Extract the (X, Y) coordinate from the center of the cell holding the provided text.  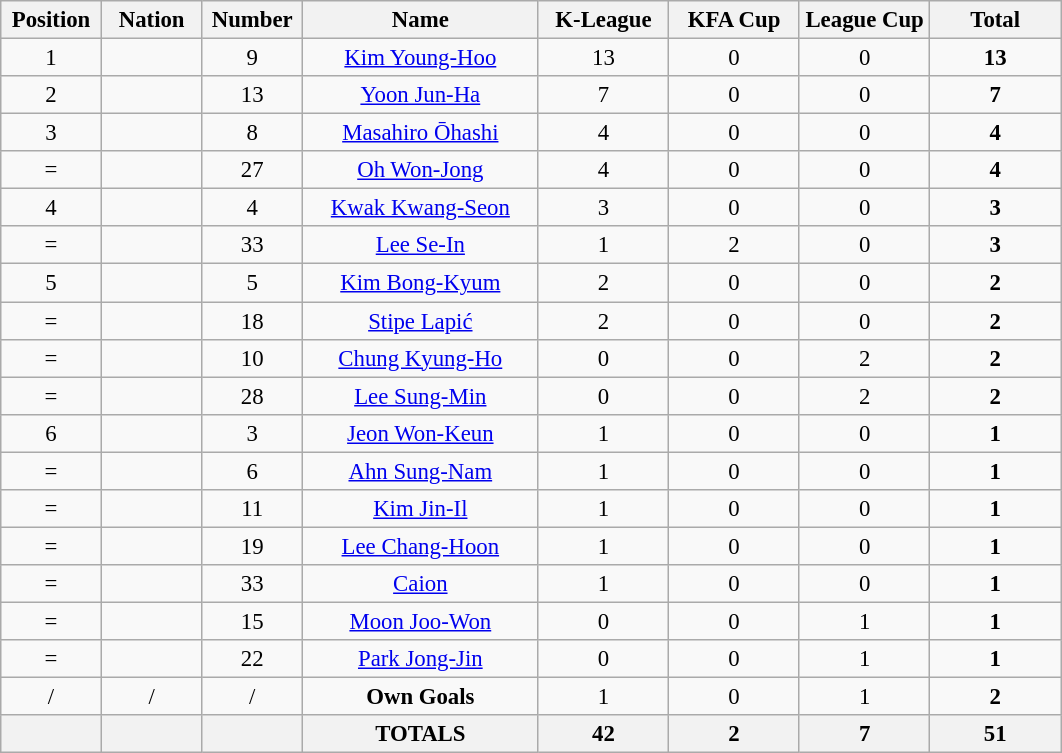
League Cup (864, 20)
15 (252, 621)
Stipe Lapić (421, 321)
9 (252, 58)
Park Jong-Jin (421, 659)
18 (252, 321)
19 (252, 546)
10 (252, 358)
Nation (152, 20)
Kwak Kwang-Seon (421, 208)
Lee Sung-Min (421, 396)
Jeon Won-Keun (421, 433)
TOTALS (421, 734)
22 (252, 659)
Number (252, 20)
Lee Se-In (421, 245)
Kim Bong-Kyum (421, 283)
Kim Jin-Il (421, 509)
8 (252, 133)
Own Goals (421, 697)
Name (421, 20)
51 (996, 734)
Ahn Sung-Nam (421, 471)
Position (52, 20)
KFA Cup (734, 20)
27 (252, 170)
Yoon Jun-Ha (421, 95)
Caion (421, 584)
42 (604, 734)
Total (996, 20)
Moon Joo-Won (421, 621)
K-League (604, 20)
11 (252, 509)
Kim Young-Hoo (421, 58)
Lee Chang-Hoon (421, 546)
Oh Won-Jong (421, 170)
Masahiro Ōhashi (421, 133)
Chung Kyung-Ho (421, 358)
28 (252, 396)
